Extract the [x, y] coordinate from the center of the cell holding the provided text.  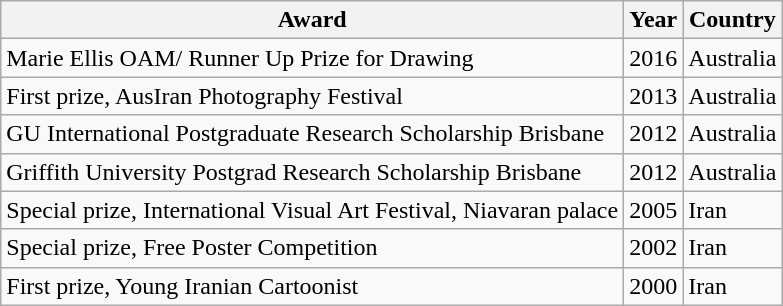
2016 [654, 58]
GU International Postgraduate Research Scholarship Brisbane [312, 134]
Award [312, 20]
First prize, Young Iranian Cartoonist [312, 286]
2002 [654, 248]
Special prize, Free Poster Competition [312, 248]
Special prize, International Visual Art Festival, Niavaran palace [312, 210]
2013 [654, 96]
Year [654, 20]
Griffith University Postgrad Research Scholarship Brisbane [312, 172]
2000 [654, 286]
Country [732, 20]
First prize, AusIran Photography Festival [312, 96]
Marie Ellis OAM/ Runner Up Prize for Drawing [312, 58]
2005 [654, 210]
